Pinpoint the cell where the given text exists, returning its [x, y] midpoint coordinate. 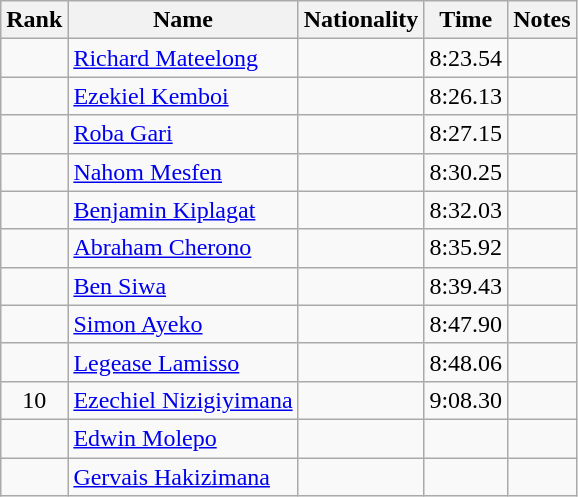
Ezechiel Nizigiyimana [183, 400]
8:35.92 [466, 248]
Abraham Cherono [183, 248]
Rank [34, 20]
8:23.54 [466, 58]
8:32.03 [466, 210]
8:30.25 [466, 172]
Roba Gari [183, 134]
Simon Ayeko [183, 324]
8:39.43 [466, 286]
Benjamin Kiplagat [183, 210]
Name [183, 20]
8:27.15 [466, 134]
Nahom Mesfen [183, 172]
8:47.90 [466, 324]
10 [34, 400]
9:08.30 [466, 400]
Richard Mateelong [183, 58]
Legease Lamisso [183, 362]
Ben Siwa [183, 286]
Ezekiel Kemboi [183, 96]
Nationality [361, 20]
8:26.13 [466, 96]
Notes [542, 20]
Time [466, 20]
Gervais Hakizimana [183, 477]
Edwin Molepo [183, 438]
8:48.06 [466, 362]
